Identify which cell holds the provided text, then report its [X, Y] central coordinate. 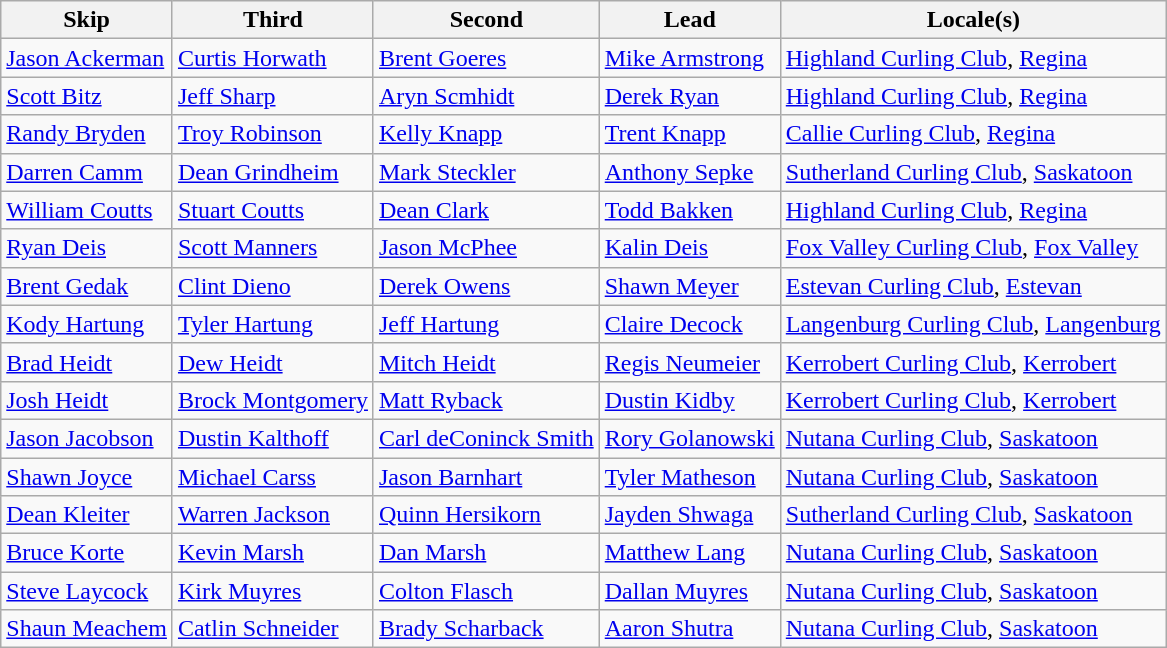
Matt Ryback [486, 400]
Jason Jacobson [87, 438]
Dew Heidt [272, 362]
Kody Hartung [87, 324]
Troy Robinson [272, 134]
Mike Armstrong [690, 58]
Skip [87, 20]
Aaron Shutra [690, 629]
Dallan Muyres [690, 591]
Warren Jackson [272, 515]
Curtis Horwath [272, 58]
Shawn Joyce [87, 477]
Jason McPhee [486, 248]
Regis Neumeier [690, 362]
Jason Barnhart [486, 477]
Catlin Schneider [272, 629]
Dean Clark [486, 210]
Derek Ryan [690, 96]
Shaun Meachem [87, 629]
Dean Grindheim [272, 172]
Claire Decock [690, 324]
Quinn Hersikorn [486, 515]
Brent Goeres [486, 58]
Fox Valley Curling Club, Fox Valley [973, 248]
Tyler Hartung [272, 324]
Matthew Lang [690, 553]
Michael Carss [272, 477]
Trent Knapp [690, 134]
Kirk Muyres [272, 591]
Estevan Curling Club, Estevan [973, 286]
Jeff Sharp [272, 96]
Brady Scharback [486, 629]
Tyler Matheson [690, 477]
Anthony Sepke [690, 172]
Ryan Deis [87, 248]
Jayden Shwaga [690, 515]
Third [272, 20]
Aryn Scmhidt [486, 96]
Jason Ackerman [87, 58]
Lead [690, 20]
Clint Dieno [272, 286]
Todd Bakken [690, 210]
Kevin Marsh [272, 553]
Dustin Kidby [690, 400]
Shawn Meyer [690, 286]
Langenburg Curling Club, Langenburg [973, 324]
Mark Steckler [486, 172]
Kalin Deis [690, 248]
Bruce Korte [87, 553]
Stuart Coutts [272, 210]
Rory Golanowski [690, 438]
Scott Bitz [87, 96]
Josh Heidt [87, 400]
Scott Manners [272, 248]
Randy Bryden [87, 134]
Colton Flasch [486, 591]
Brad Heidt [87, 362]
William Coutts [87, 210]
Dean Kleiter [87, 515]
Callie Curling Club, Regina [973, 134]
Mitch Heidt [486, 362]
Dan Marsh [486, 553]
Carl deConinck Smith [486, 438]
Kelly Knapp [486, 134]
Jeff Hartung [486, 324]
Second [486, 20]
Steve Laycock [87, 591]
Locale(s) [973, 20]
Brent Gedak [87, 286]
Darren Camm [87, 172]
Dustin Kalthoff [272, 438]
Brock Montgomery [272, 400]
Derek Owens [486, 286]
